Return [X, Y] of the center of cell containing provided text 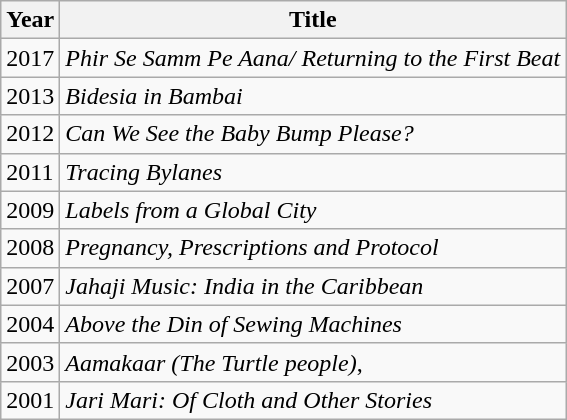
Year [30, 20]
2003 [30, 362]
2012 [30, 134]
2007 [30, 286]
2011 [30, 172]
2008 [30, 248]
Can We See the Baby Bump Please? [313, 134]
Phir Se Samm Pe Aana/ Returning to the First Beat [313, 58]
Tracing Bylanes [313, 172]
2004 [30, 324]
Labels from a Global City [313, 210]
2013 [30, 96]
Aamakaar (The Turtle people), [313, 362]
Title [313, 20]
2001 [30, 400]
2017 [30, 58]
2009 [30, 210]
Jari Mari: Of Cloth and Other Stories [313, 400]
Above the Din of Sewing Machines [313, 324]
Jahaji Music: India in the Caribbean [313, 286]
Pregnancy, Prescriptions and Protocol [313, 248]
Bidesia in Bambai [313, 96]
